For the text-containing cell, return its midpoint in (x, y) coordinate format. 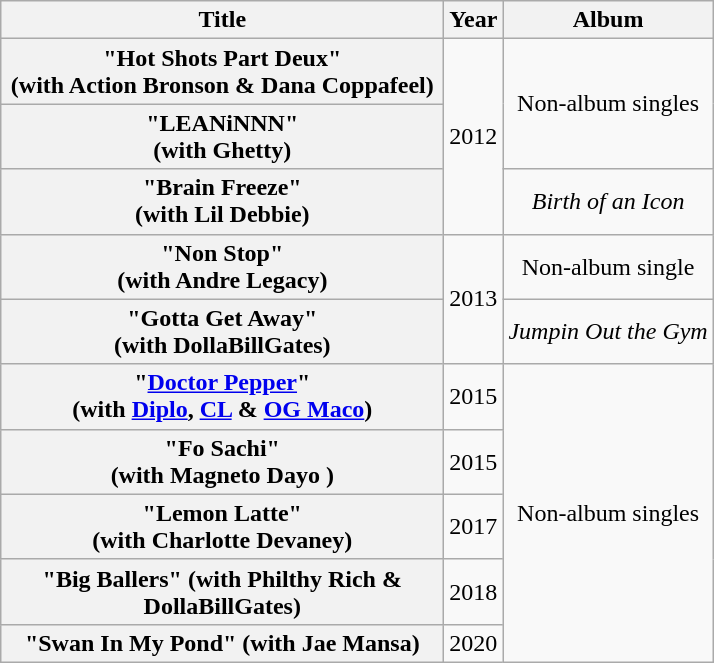
Non-album single (608, 266)
"Non Stop"(with Andre Legacy) (222, 266)
"Hot Shots Part Deux"(with Action Bronson & Dana Coppafeel) (222, 72)
Album (608, 20)
2018 (474, 592)
Title (222, 20)
Birth of an Icon (608, 202)
"Gotta Get Away"(with DollaBillGates) (222, 332)
"Doctor Pepper"(with Diplo, CL & OG Maco) (222, 396)
"Fo Sachi"(with Magneto Dayo ) (222, 462)
Year (474, 20)
"Lemon Latte"(with Charlotte Devaney) (222, 526)
Jumpin Out the Gym (608, 332)
"LEANiNNN"(with Ghetty) (222, 136)
"Brain Freeze"(with Lil Debbie) (222, 202)
2017 (474, 526)
2020 (474, 643)
"Swan In My Pond" (with Jae Mansa) (222, 643)
"Big Ballers" (with Philthy Rich & DollaBillGates) (222, 592)
2013 (474, 299)
2012 (474, 136)
